Detect which cell encompasses the target text, then output its (X, Y) center coordinate. 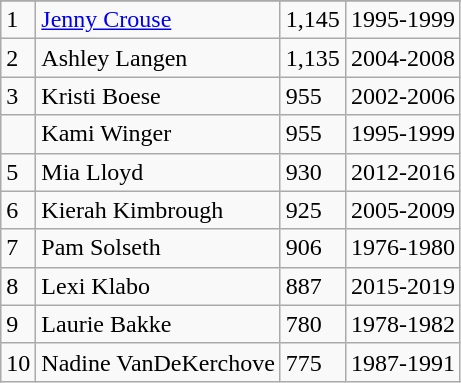
930 (312, 172)
2002-2006 (402, 96)
780 (312, 324)
775 (312, 362)
925 (312, 210)
1,145 (312, 20)
Nadine VanDeKerchove (158, 362)
1976-1980 (402, 248)
2 (18, 58)
7 (18, 248)
1,135 (312, 58)
3 (18, 96)
Ashley Langen (158, 58)
1987-1991 (402, 362)
Kami Winger (158, 134)
2012-2016 (402, 172)
2004-2008 (402, 58)
887 (312, 286)
Mia Lloyd (158, 172)
2005-2009 (402, 210)
10 (18, 362)
2015-2019 (402, 286)
Laurie Bakke (158, 324)
Lexi Klabo (158, 286)
906 (312, 248)
Pam Solseth (158, 248)
1978-1982 (402, 324)
Jenny Crouse (158, 20)
8 (18, 286)
5 (18, 172)
9 (18, 324)
Kierah Kimbrough (158, 210)
1 (18, 20)
6 (18, 210)
Kristi Boese (158, 96)
